Detect which cell encompasses the target text, then output its (X, Y) center coordinate. 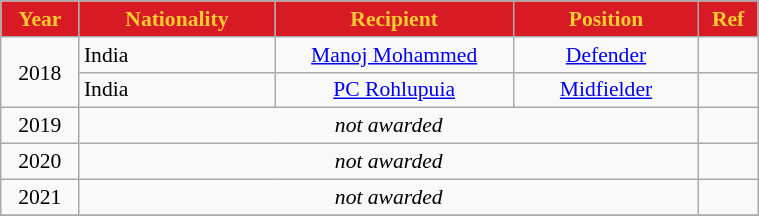
Nationality (177, 19)
Ref (728, 19)
2021 (40, 197)
Defender (606, 55)
2019 (40, 126)
Position (606, 19)
2020 (40, 162)
Year (40, 19)
Midfielder (606, 90)
PC Rohlupuia (394, 90)
Recipient (394, 19)
Manoj Mohammed (394, 55)
2018 (40, 72)
